Output the [X, Y] coordinate of the center of the cell containing the given text.  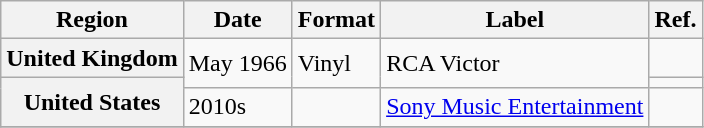
Region [92, 20]
Ref. [676, 20]
Format [336, 20]
RCA Victor [515, 64]
Date [238, 20]
Label [515, 20]
Vinyl [336, 64]
United Kingdom [92, 58]
May 1966 [238, 64]
United States [92, 102]
Sony Music Entertainment [515, 107]
2010s [238, 107]
